Scan for the cell matching the given text and deliver its [x, y] coordinate at center. 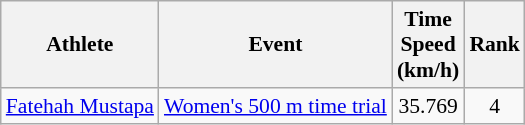
35.769 [428, 106]
Women's 500 m time trial [276, 106]
4 [494, 106]
Fatehah Mustapa [80, 106]
Event [276, 44]
Athlete [80, 44]
Rank [494, 44]
TimeSpeed(km/h) [428, 44]
